Return the [X, Y] coordinate for the center point of the cell that contains the specified text.  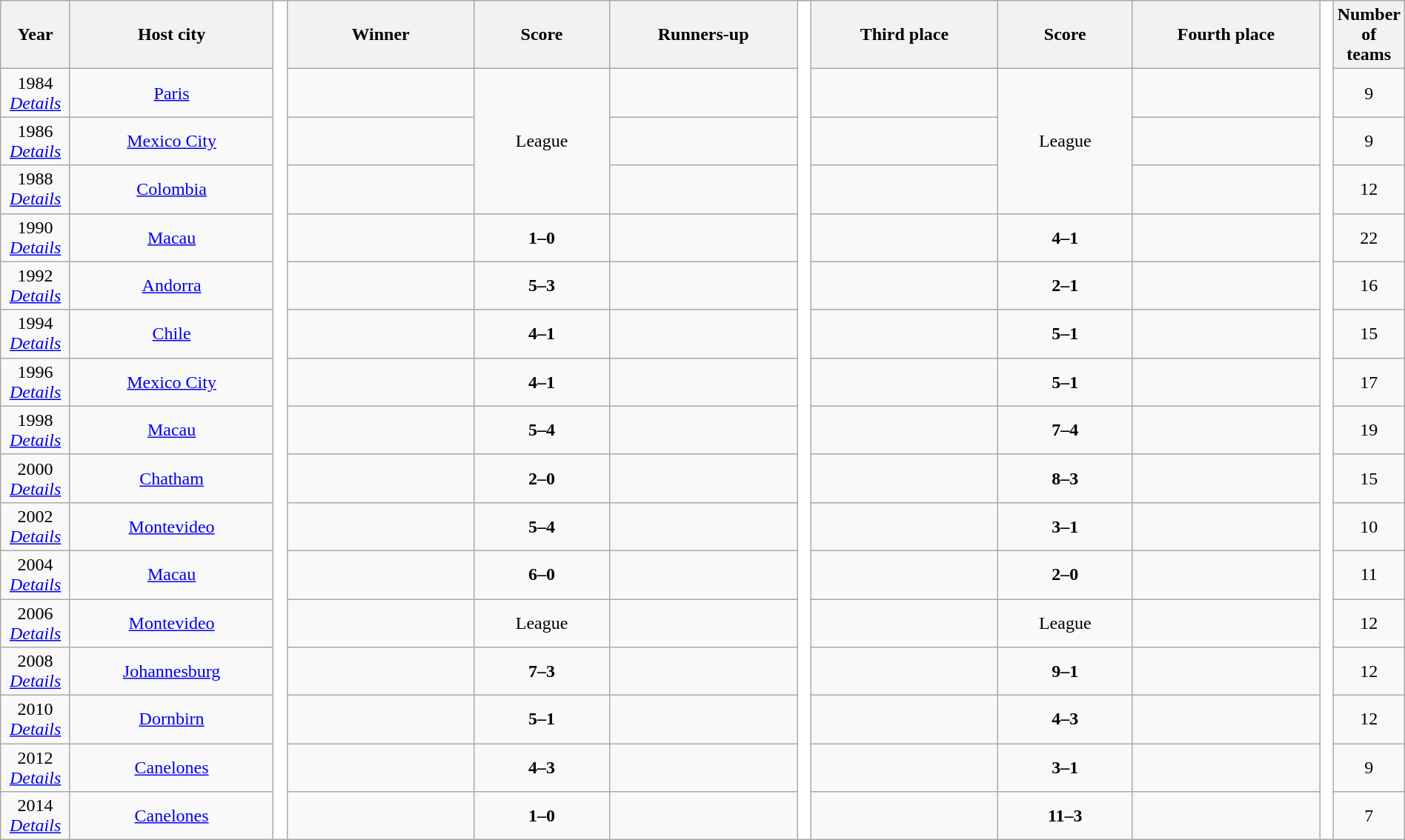
2002 Details [36, 526]
1990 Details [36, 237]
2004 Details [36, 575]
Winner [381, 35]
19 [1369, 430]
Chile [171, 333]
Fourth place [1226, 35]
1988 Details [36, 190]
11–3 [1065, 816]
7 [1369, 816]
1998 Details [36, 430]
9–1 [1065, 671]
Paris [171, 93]
7–3 [542, 671]
10 [1369, 526]
17 [1369, 382]
Dornbirn [171, 720]
1992 Details [36, 286]
2014 Details [36, 816]
2010 Details [36, 720]
8–3 [1065, 479]
16 [1369, 286]
22 [1369, 237]
Chatham [171, 479]
11 [1369, 575]
Host city [171, 35]
Colombia [171, 190]
2008 Details [36, 671]
2012 Details [36, 767]
Runners-up [703, 35]
1994 Details [36, 333]
5–3 [542, 286]
2–1 [1065, 286]
Johannesburg [171, 671]
Andorra [171, 286]
6–0 [542, 575]
Number of teams [1369, 35]
1996 Details [36, 382]
1986 Details [36, 141]
1984 Details [36, 93]
7–4 [1065, 430]
Year [36, 35]
2000 Details [36, 479]
2006 Details [36, 622]
Third place [905, 35]
